Capture the cell that displays the provided text and extract its (x, y) central coordinate. 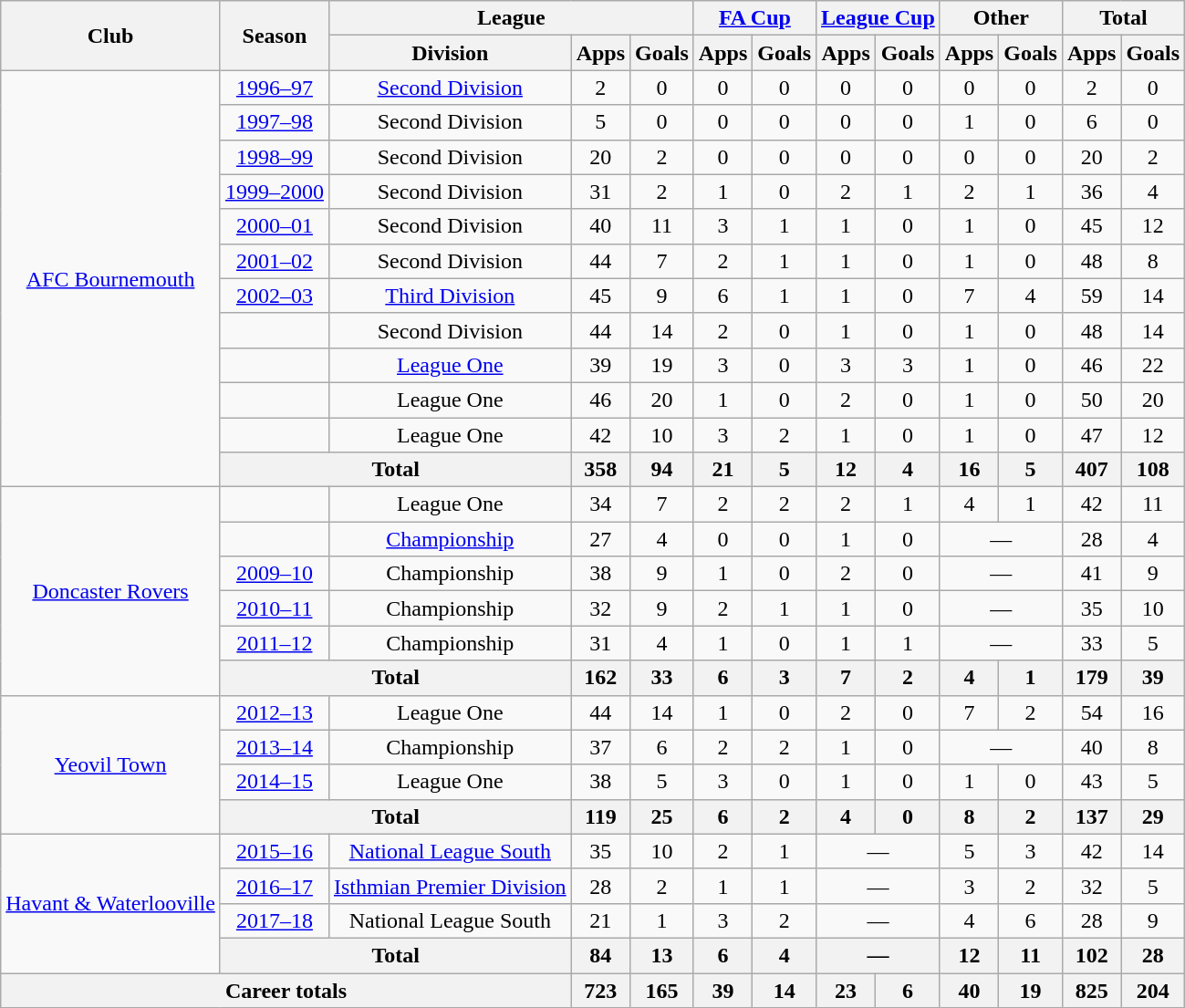
2002–03 (274, 296)
102 (1091, 955)
Doncaster Rovers (111, 591)
Yeovil Town (111, 764)
162 (600, 678)
1998–99 (274, 157)
Isthmian Premier Division (450, 886)
59 (1091, 296)
2010–11 (274, 608)
2015–16 (274, 851)
37 (600, 747)
2017–18 (274, 920)
108 (1153, 470)
2012–13 (274, 712)
165 (662, 990)
2009–10 (274, 574)
2014–15 (274, 782)
27 (600, 539)
36 (1091, 192)
137 (1091, 816)
Havant & Waterlooville (111, 903)
League Cup (878, 18)
Career totals (286, 990)
1996–97 (274, 88)
25 (662, 816)
179 (1091, 678)
407 (1091, 470)
204 (1153, 990)
43 (1091, 782)
119 (600, 816)
41 (1091, 574)
1999–2000 (274, 192)
Club (111, 36)
Season (274, 36)
13 (662, 955)
FA Cup (754, 18)
54 (1091, 712)
1997–98 (274, 122)
AFC Bournemouth (111, 279)
2016–17 (274, 886)
825 (1091, 990)
358 (600, 470)
2001–02 (274, 261)
2013–14 (274, 747)
Division (450, 53)
47 (1091, 435)
34 (600, 504)
94 (662, 470)
29 (1153, 816)
Third Division (450, 296)
2011–12 (274, 643)
22 (1153, 365)
League (511, 18)
84 (600, 955)
2000–01 (274, 226)
23 (847, 990)
50 (1091, 400)
723 (600, 990)
Other (1001, 18)
